Pinpoint the cell where the given text exists, returning its [X, Y] midpoint coordinate. 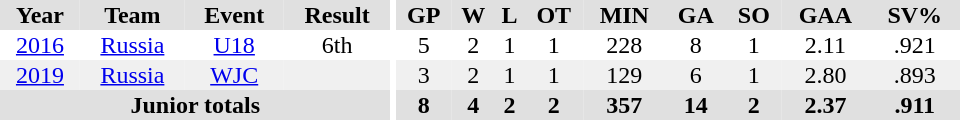
2016 [40, 45]
.893 [915, 75]
2.37 [825, 105]
357 [624, 105]
MIN [624, 15]
Event [234, 15]
Junior totals [196, 105]
GAA [825, 15]
Team [132, 15]
.921 [915, 45]
5 [424, 45]
U18 [234, 45]
4 [473, 105]
129 [624, 75]
Result [338, 15]
Year [40, 15]
GA [696, 15]
SV% [915, 15]
3 [424, 75]
.911 [915, 105]
228 [624, 45]
6th [338, 45]
L [510, 15]
OT [554, 15]
14 [696, 105]
SO [754, 15]
6 [696, 75]
WJC [234, 75]
W [473, 15]
GP [424, 15]
2019 [40, 75]
2.80 [825, 75]
2.11 [825, 45]
